From the cell containing the given text, extract its center point as [X, Y] coordinate. 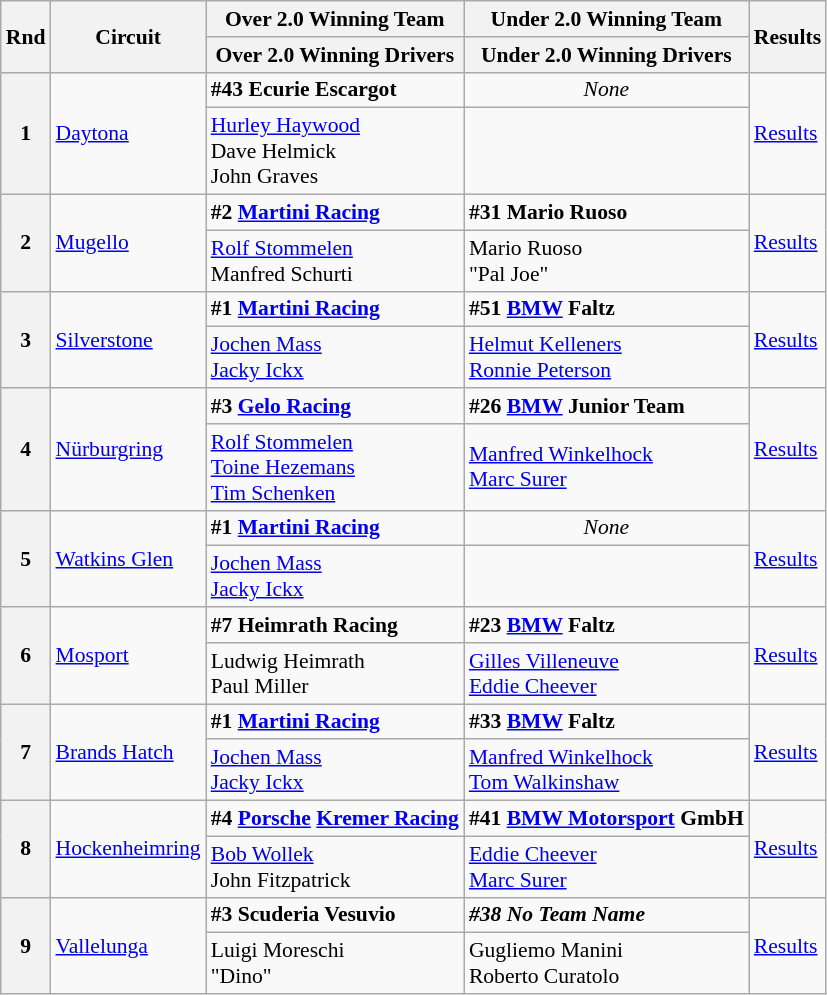
Nürburgring [128, 449]
Vallelunga [128, 946]
Rolf Stommelen Toine Hezemans Tim Schenken [335, 468]
Silverstone [128, 340]
#2 Martini Racing [335, 213]
#51 BMW Faltz [606, 309]
Under 2.0 Winning Drivers [606, 55]
5 [26, 558]
Gilles Villeneuve Eddie Cheever [606, 674]
Eddie Cheever Marc Surer [606, 866]
#33 BMW Faltz [606, 722]
Daytona [128, 133]
Gugliemo Manini Roberto Curatolo [606, 964]
#26 BMW Junior Team [606, 406]
Circuit [128, 36]
Under 2.0 Winning Team [606, 19]
Hurley Haywood Dave Helmick John Graves [335, 152]
3 [26, 340]
Manfred Winkelhock Marc Surer [606, 468]
#31 Mario Ruoso [606, 213]
#4 Porsche Kremer Racing [335, 819]
4 [26, 449]
Mugello [128, 244]
Bob Wollek John Fitzpatrick [335, 866]
1 [26, 133]
#41 BMW Motorsport GmbH [606, 819]
Rnd [26, 36]
#3 Gelo Racing [335, 406]
#38 No Team Name [606, 915]
Mario Ruoso "Pal Joe" [606, 260]
8 [26, 850]
Mosport [128, 656]
Rolf Stommelen Manfred Schurti [335, 260]
Over 2.0 Winning Drivers [335, 55]
6 [26, 656]
Helmut Kelleners Ronnie Peterson [606, 358]
#7 Heimrath Racing [335, 625]
Over 2.0 Winning Team [335, 19]
#43 Ecurie Escargot [335, 90]
Luigi Moreschi "Dino" [335, 964]
7 [26, 752]
#3 Scuderia Vesuvio [335, 915]
Manfred Winkelhock Tom Walkinshaw [606, 770]
#23 BMW Faltz [606, 625]
2 [26, 244]
Brands Hatch [128, 752]
Watkins Glen [128, 558]
Hockenheimring [128, 850]
Ludwig Heimrath Paul Miller [335, 674]
9 [26, 946]
